Identify which cell holds the provided text, then report its [x, y] central coordinate. 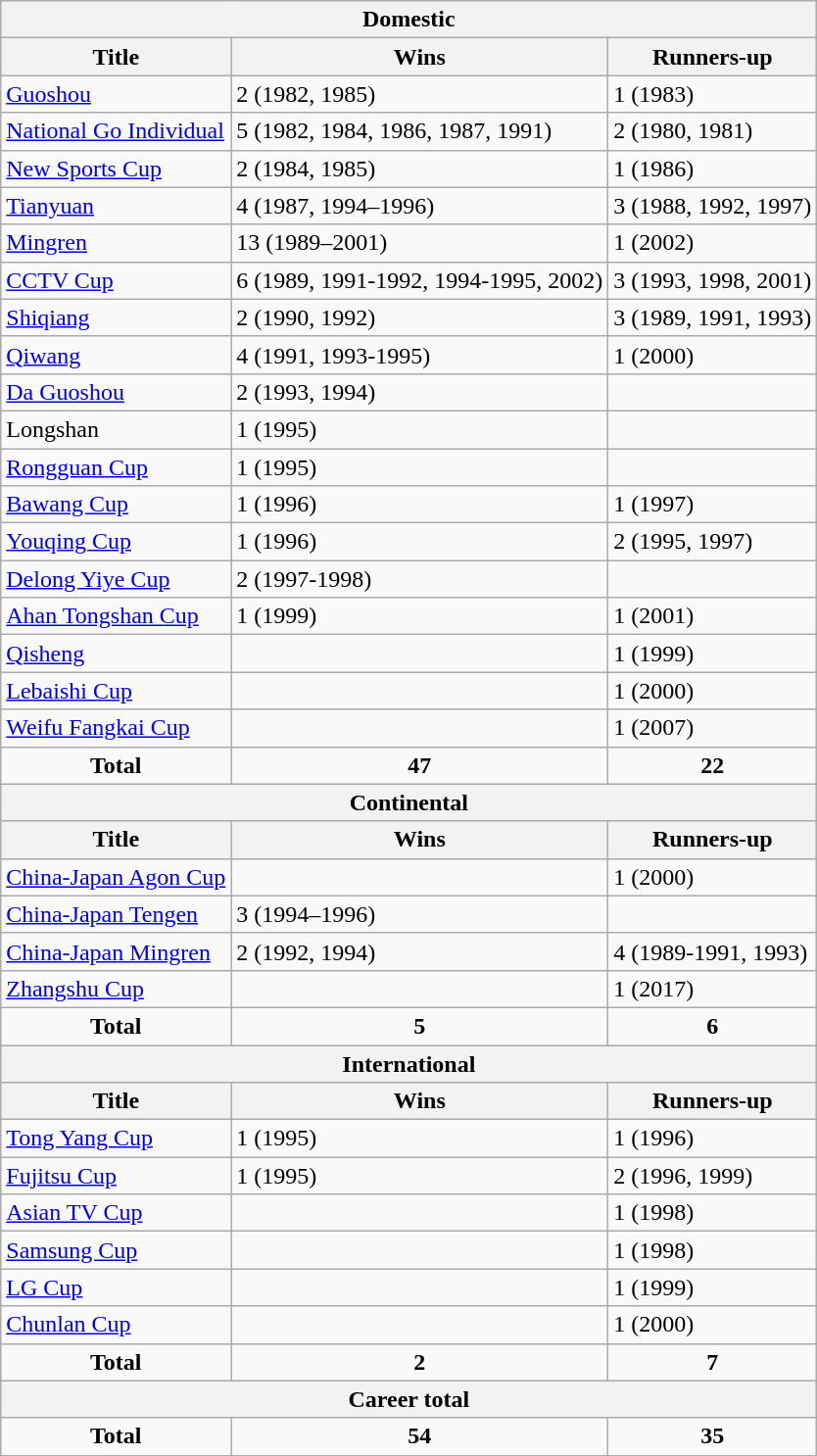
Da Guoshou [116, 392]
Guoshou [116, 94]
Continental [409, 802]
New Sports Cup [116, 169]
47 [419, 765]
4 (1987, 1994–1996) [419, 206]
3 (1994–1996) [419, 914]
Bawang Cup [116, 505]
2 (1997-1998) [419, 579]
Delong Yiye Cup [116, 579]
1 (2007) [713, 728]
4 (1991, 1993-1995) [419, 355]
5 (1982, 1984, 1986, 1987, 1991) [419, 131]
Domestic [409, 20]
International [409, 1063]
Qiwang [116, 355]
2 [419, 1362]
Tong Yang Cup [116, 1139]
6 (1989, 1991-1992, 1994-1995, 2002) [419, 280]
1 (1983) [713, 94]
3 (1993, 1998, 2001) [713, 280]
2 (1995, 1997) [713, 542]
Weifu Fangkai Cup [116, 728]
1 (1986) [713, 169]
2 (1993, 1994) [419, 392]
National Go Individual [116, 131]
Youqing Cup [116, 542]
LG Cup [116, 1287]
7 [713, 1362]
Longshan [116, 429]
2 (1996, 1999) [713, 1176]
1 (2001) [713, 616]
China-Japan Agon Cup [116, 877]
3 (1988, 1992, 1997) [713, 206]
Samsung Cup [116, 1250]
Fujitsu Cup [116, 1176]
2 (1982, 1985) [419, 94]
35 [713, 1436]
13 (1989–2001) [419, 243]
Career total [409, 1399]
Zhangshu Cup [116, 989]
22 [713, 765]
1 (2017) [713, 989]
CCTV Cup [116, 280]
Ahan Tongshan Cup [116, 616]
2 (1990, 1992) [419, 317]
5 [419, 1026]
China-Japan Mingren [116, 951]
Mingren [116, 243]
China-Japan Tengen [116, 914]
6 [713, 1026]
3 (1989, 1991, 1993) [713, 317]
1 (1997) [713, 505]
Asian TV Cup [116, 1213]
Shiqiang [116, 317]
Tianyuan [116, 206]
Qisheng [116, 654]
1 (2002) [713, 243]
54 [419, 1436]
2 (1984, 1985) [419, 169]
2 (1980, 1981) [713, 131]
Lebaishi Cup [116, 691]
Rongguan Cup [116, 467]
4 (1989-1991, 1993) [713, 951]
Chunlan Cup [116, 1325]
2 (1992, 1994) [419, 951]
